Output the [X, Y] coordinate of the center of the cell containing the given text.  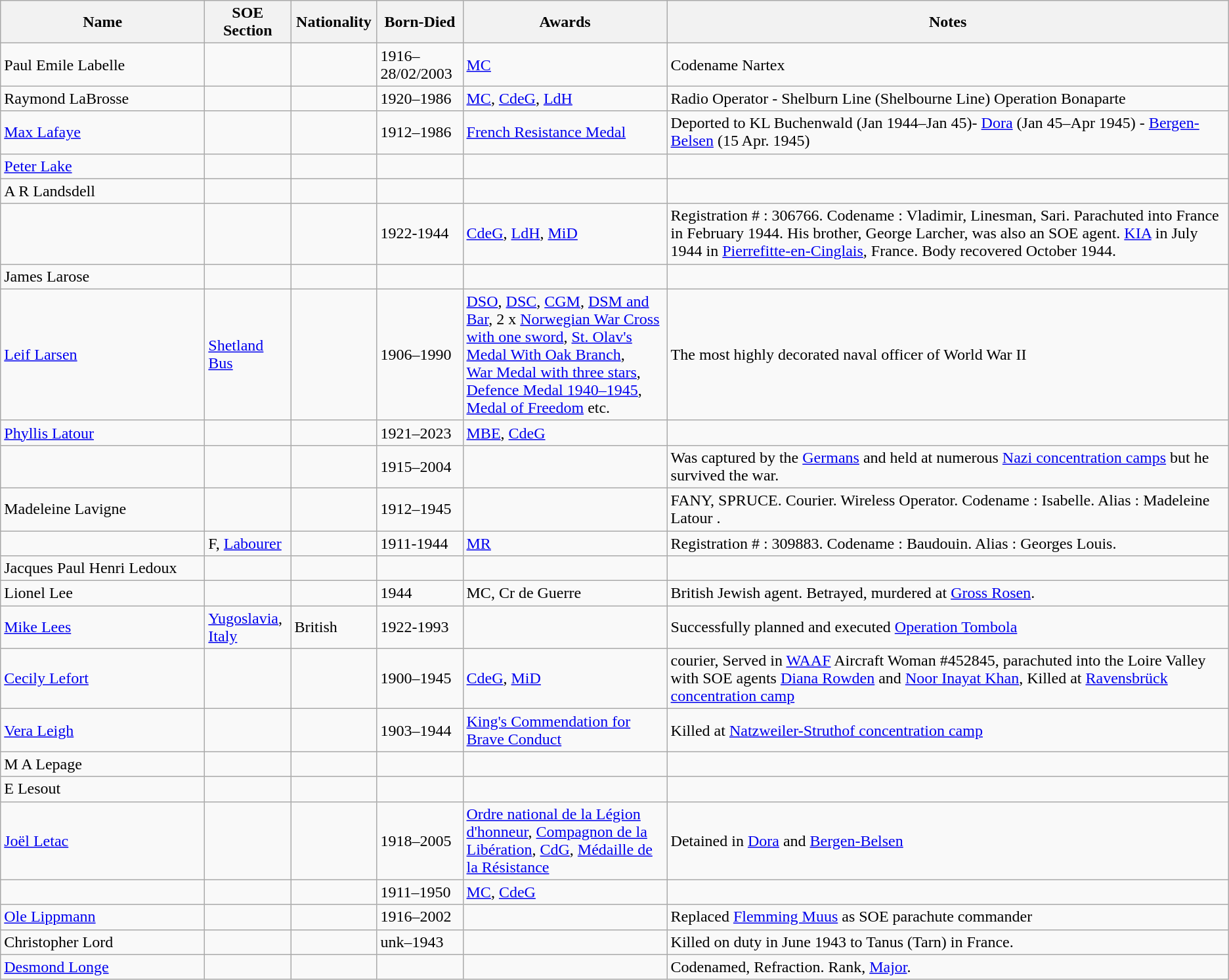
1922-1944 [420, 234]
James Larose [102, 276]
CdeG, LdH, MiD [565, 234]
E Lesout [102, 789]
Radio Operator - Shelburn Line (Shelbourne Line) Operation Bonaparte [948, 98]
Born-Died [420, 22]
1922-1993 [420, 628]
Deported to KL Buchenwald (Jan 1944–Jan 45)- Dora (Jan 45–Apr 1945) - Bergen-Belsen (15 Apr. 1945) [948, 133]
FANY, SPRUCE. Courier. Wireless Operator. Codename : Isabelle. Alias : Madeleine Latour . [948, 509]
Ordre national de la Légion d'honneur, Compagnon de la Libération, CdG, Médaille de la Résistance [565, 840]
British Jewish agent. Betrayed, murdered at Gross Rosen. [948, 593]
1900–1945 [420, 679]
Phyllis Latour [102, 433]
Name [102, 22]
Christopher Lord [102, 942]
Successfully planned and executed Operation Tombola [948, 628]
Leif Larsen [102, 354]
Peter Lake [102, 166]
Replaced Flemming Muus as SOE parachute commander [948, 917]
unk–1943 [420, 942]
MC, CdeG, LdH [565, 98]
Was captured by the Germans and held at numerous Nazi concentration camps but he survived the war. [948, 466]
Killed on duty in June 1943 to Tanus (Tarn) in France. [948, 942]
Nationality [334, 22]
1944 [420, 593]
1906–1990 [420, 354]
F, Labourer [248, 543]
A R Landsdell [102, 191]
King's Commendation for Brave Conduct [565, 730]
1903–1944 [420, 730]
1911–1950 [420, 892]
Notes [948, 22]
1921–2023 [420, 433]
Codename Nartex [948, 64]
French Resistance Medal [565, 133]
MBE, CdeG [565, 433]
The most highly decorated naval officer of World War II [948, 354]
1912–1986 [420, 133]
Madeleine Lavigne [102, 509]
1916–28/02/2003 [420, 64]
M A Lepage [102, 764]
Raymond LaBrosse [102, 98]
SOE Section [248, 22]
MC, CdeG [565, 892]
Detained in Dora and Bergen-Belsen [948, 840]
1912–1945 [420, 509]
Mike Lees [102, 628]
Ole Lippmann [102, 917]
1916–2002 [420, 917]
MC, Cr de Guerre [565, 593]
MR [565, 543]
Registration # : 309883. Codename : Baudouin. Alias : Georges Louis. [948, 543]
Vera Leigh [102, 730]
1920–1986 [420, 98]
1915–2004 [420, 466]
Yugoslavia, Italy [248, 628]
Desmond Longe [102, 967]
Max Lafaye [102, 133]
Awards [565, 22]
Joël Letac [102, 840]
British [334, 628]
MC [565, 64]
Paul Emile Labelle [102, 64]
1911-1944 [420, 543]
Cecily Lefort [102, 679]
1918–2005 [420, 840]
Codenamed, Refraction. Rank, Major. [948, 967]
Jacques Paul Henri Ledoux [102, 568]
CdeG, MiD [565, 679]
Killed at Natzweiler-Struthof concentration camp [948, 730]
Shetland Bus [248, 354]
Lionel Lee [102, 593]
